Provide the (x, y) coordinate of the cell's center where the given text is located.  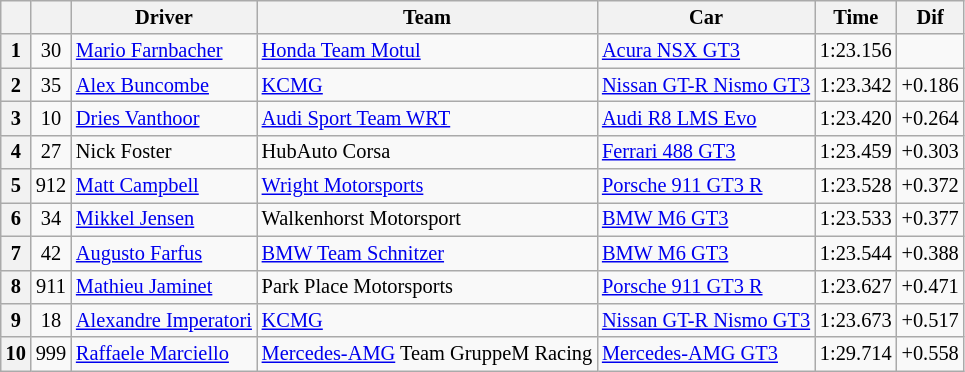
1:29.714 (856, 354)
Audi Sport Team WRT (427, 118)
912 (51, 186)
+0.517 (930, 320)
Dries Vanthoor (164, 118)
18 (51, 320)
Mikkel Jensen (164, 219)
6 (16, 219)
Walkenhorst Motorsport (427, 219)
1:23.528 (856, 186)
1:23.533 (856, 219)
3 (16, 118)
Alexandre Imperatori (164, 320)
Augusto Farfus (164, 253)
Alex Buncombe (164, 85)
+0.186 (930, 85)
42 (51, 253)
Acura NSX GT3 (706, 51)
Time (856, 17)
1:23.544 (856, 253)
Mario Farnbacher (164, 51)
HubAuto Corsa (427, 152)
7 (16, 253)
1:23.459 (856, 152)
+0.388 (930, 253)
1 (16, 51)
34 (51, 219)
27 (51, 152)
+0.471 (930, 287)
1:23.156 (856, 51)
+0.372 (930, 186)
1:23.627 (856, 287)
Raffaele Marciello (164, 354)
35 (51, 85)
1:23.673 (856, 320)
+0.303 (930, 152)
5 (16, 186)
Mercedes-AMG Team GruppeM Racing (427, 354)
Dif (930, 17)
1:23.342 (856, 85)
BMW Team Schnitzer (427, 253)
+0.558 (930, 354)
1:23.420 (856, 118)
Audi R8 LMS Evo (706, 118)
30 (51, 51)
Ferrari 488 GT3 (706, 152)
9 (16, 320)
Park Place Motorsports (427, 287)
Nick Foster (164, 152)
8 (16, 287)
2 (16, 85)
+0.377 (930, 219)
Mathieu Jaminet (164, 287)
+0.264 (930, 118)
Driver (164, 17)
Wright Motorsports (427, 186)
Matt Campbell (164, 186)
4 (16, 152)
Honda Team Motul (427, 51)
Mercedes-AMG GT3 (706, 354)
Car (706, 17)
911 (51, 287)
999 (51, 354)
Team (427, 17)
